Return the (x, y) coordinate for the center point of the cell that contains the specified text.  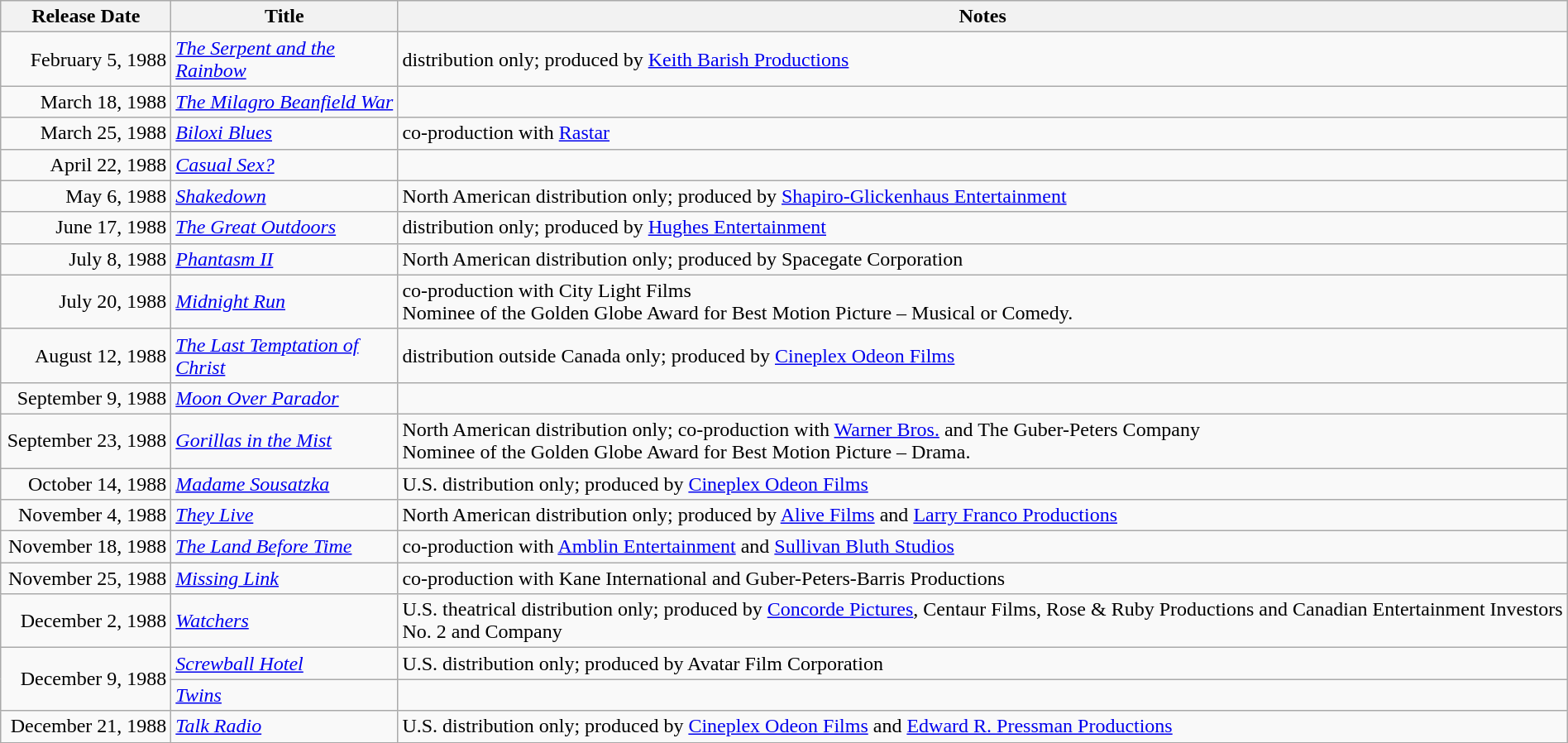
co-production with Kane International and Guber-Peters-Barris Productions (982, 578)
Missing Link (284, 578)
Phantasm II (284, 259)
U.S. distribution only; produced by Cineplex Odeon Films and Edward R. Pressman Productions (982, 726)
March 25, 1988 (86, 133)
North American distribution only; produced by Shapiro-Glickenhaus Entertainment (982, 196)
September 9, 1988 (86, 398)
September 23, 1988 (86, 440)
Shakedown (284, 196)
co-production with City Light FilmsNominee of the Golden Globe Award for Best Motion Picture – Musical or Comedy. (982, 301)
Casual Sex? (284, 165)
December 21, 1988 (86, 726)
Watchers (284, 621)
August 12, 1988 (86, 356)
Twins (284, 695)
February 5, 1988 (86, 60)
Gorillas in the Mist (284, 440)
July 8, 1988 (86, 259)
December 2, 1988 (86, 621)
Screwball Hotel (284, 664)
They Live (284, 515)
October 14, 1988 (86, 484)
North American distribution only; produced by Spacegate Corporation (982, 259)
July 20, 1988 (86, 301)
The Last Temptation of Christ (284, 356)
Notes (982, 17)
Moon Over Parador (284, 398)
May 6, 1988 (86, 196)
November 4, 1988 (86, 515)
distribution only; produced by Keith Barish Productions (982, 60)
co-production with Amblin Entertainment and Sullivan Bluth Studios (982, 547)
Madame Sousatzka (284, 484)
March 18, 1988 (86, 102)
The Serpent and the Rainbow (284, 60)
The Great Outdoors (284, 228)
Midnight Run (284, 301)
Talk Radio (284, 726)
Release Date (86, 17)
U.S. distribution only; produced by Avatar Film Corporation (982, 664)
The Milagro Beanfield War (284, 102)
Title (284, 17)
distribution only; produced by Hughes Entertainment (982, 228)
North American distribution only; produced by Alive Films and Larry Franco Productions (982, 515)
June 17, 1988 (86, 228)
co-production with Rastar (982, 133)
November 25, 1988 (86, 578)
U.S. distribution only; produced by Cineplex Odeon Films (982, 484)
Biloxi Blues (284, 133)
The Land Before Time (284, 547)
December 9, 1988 (86, 679)
November 18, 1988 (86, 547)
distribution outside Canada only; produced by Cineplex Odeon Films (982, 356)
April 22, 1988 (86, 165)
